Identify which cell holds the provided text, then report its (X, Y) central coordinate. 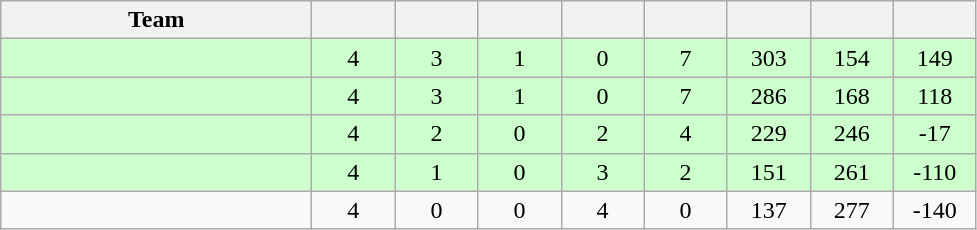
303 (768, 58)
118 (934, 96)
Team (156, 20)
-17 (934, 134)
149 (934, 58)
286 (768, 96)
151 (768, 172)
261 (852, 172)
229 (768, 134)
137 (768, 210)
-110 (934, 172)
246 (852, 134)
-140 (934, 210)
277 (852, 210)
168 (852, 96)
154 (852, 58)
